Output the (X, Y) coordinate of the center of the cell containing the given text.  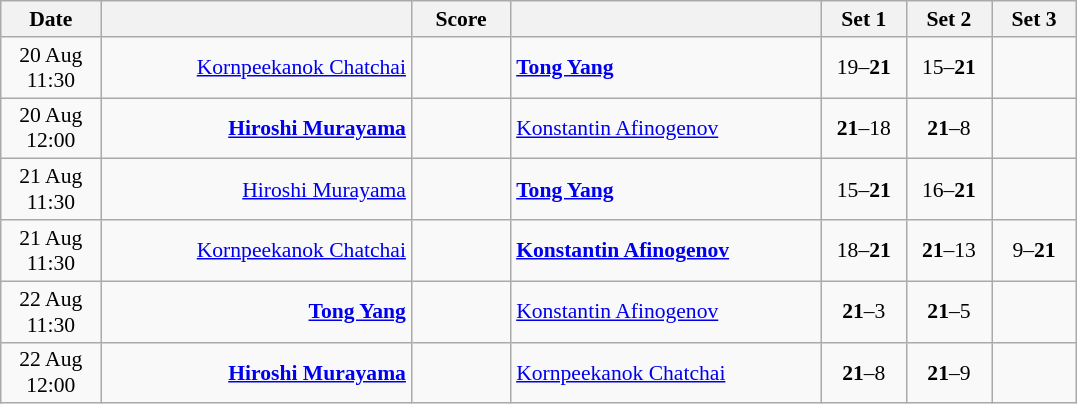
Set 1 (864, 19)
Set 3 (1034, 19)
18–21 (864, 250)
21–9 (948, 372)
22 Aug11:30 (51, 312)
21–13 (948, 250)
9–21 (1034, 250)
16–21 (948, 190)
21–3 (864, 312)
20 Aug12:00 (51, 128)
21–5 (948, 312)
Score (461, 19)
21–18 (864, 128)
22 Aug12:00 (51, 372)
Date (51, 19)
20 Aug11:30 (51, 68)
19–21 (864, 68)
Set 2 (948, 19)
